Pinpoint the cell where the given text exists, returning its (X, Y) midpoint coordinate. 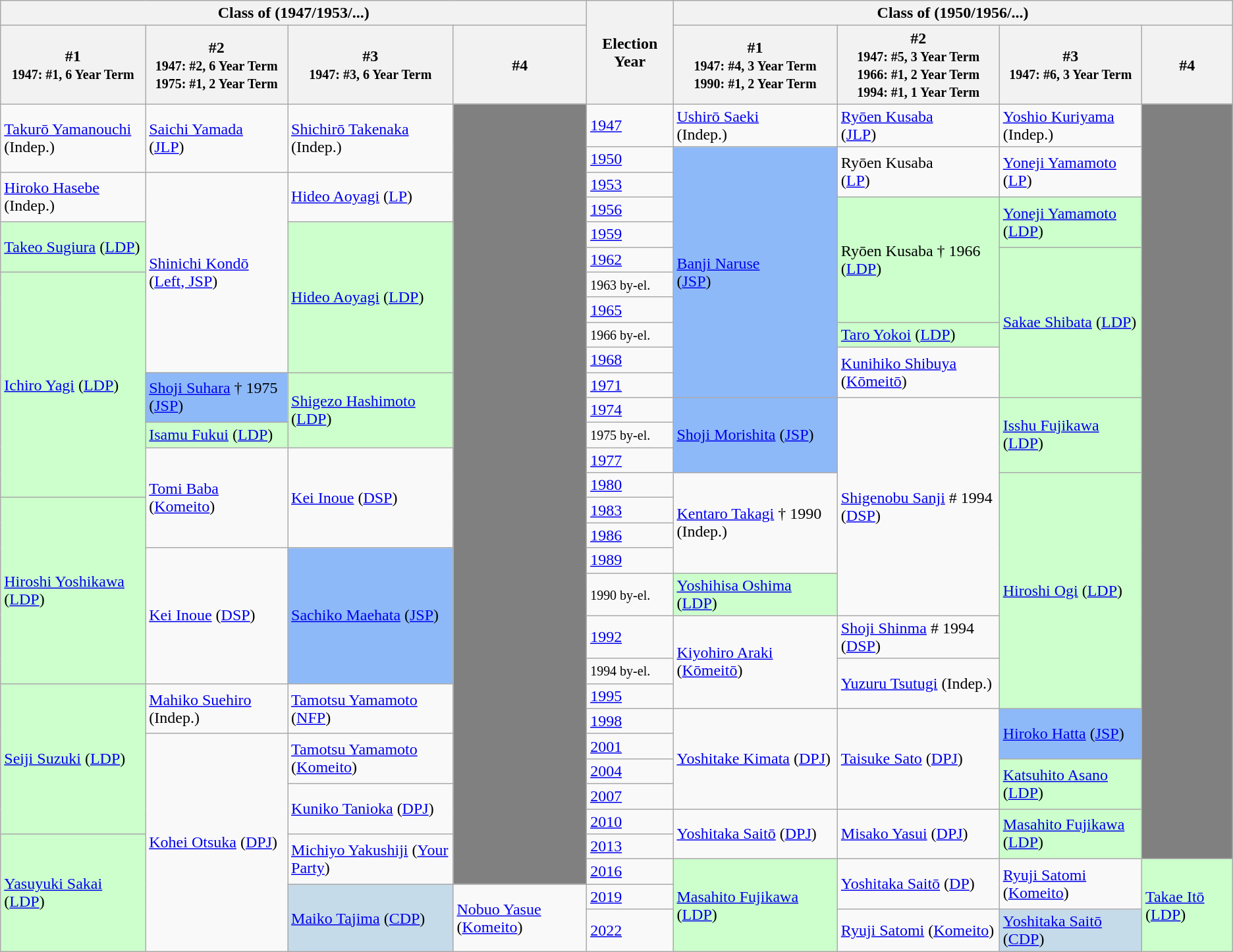
Tamotsu Yamamoto (NFP) (370, 708)
#21947: #5, 3 Year Term1966: #1, 2 Year Term1994: #1, 1 Year Term (918, 65)
#11947: #4, 3 Year Term1990: #1, 2 Year Term (755, 65)
Shoji Morishita (JSP) (755, 435)
2019 (630, 897)
1975 by-el. (630, 435)
1950 (630, 159)
2004 (630, 771)
#31947: #6, 3 Year Term (1070, 65)
1990 by-el. (630, 594)
Yoshio Kuriyama(Indep.) (1070, 125)
Shichirō Takenaka(Indep.) (370, 138)
1995 (630, 696)
2022 (630, 931)
2016 (630, 872)
Takae Itō (LDP) (1187, 906)
2013 (630, 847)
1989 (630, 560)
Hideo Aoyagi (LP) (370, 197)
Ryōen Kusaba † 1966(LDP) (918, 259)
Yasuyuki Sakai (LDP) (73, 893)
Shinichi Kondō(Left, JSP) (217, 272)
Takurō Yamanouchi(Indep.) (73, 138)
Ichiro Yagi (LDP) (73, 384)
1986 (630, 535)
1971 (630, 385)
Hideo Aoyagi (LDP) (370, 297)
Shigezo Hashimoto (LDP) (370, 410)
1974 (630, 410)
1959 (630, 234)
Shigenobu Sanji # 1994 (DSP) (918, 507)
Ryōen Kusaba(JLP) (918, 125)
Sachiko Maehata (JSP) (370, 616)
Kohei Otsuka (DPJ) (217, 843)
1956 (630, 209)
Hiroko Hatta (JSP) (1070, 733)
Election Year (630, 53)
Shoji Shinma # 1994 (DSP) (918, 637)
1994 by-el. (630, 671)
1968 (630, 359)
Yoshitaka Saitō (DPJ) (755, 833)
#11947: #1, 6 Year Term (73, 65)
1998 (630, 721)
1966 by-el. (630, 334)
Taro Yokoi (LDP) (918, 334)
Yoshitaka Saitō (CDP) (1070, 931)
#31947: #3, 6 Year Term (370, 65)
2001 (630, 746)
Misako Yasui (DPJ) (918, 833)
Isamu Fukui (LDP) (217, 435)
Nobuo Yasue (Komeito) (520, 918)
Yoshihisa Oshima (LDP) (755, 594)
Yoneji Yamamoto(LDP) (1070, 222)
Yuzuru Tsutugi (Indep.) (918, 683)
1977 (630, 460)
1983 (630, 510)
2010 (630, 821)
Kiyohiro Araki (Kōmeitō) (755, 662)
Ushirō Saeki(Indep.) (755, 125)
1947 (630, 125)
Mahiko Suehiro (Indep.) (217, 708)
Sakae Shibata (LDP) (1070, 322)
Kentaro Takagi † 1990 (Indep.) (755, 523)
1992 (630, 637)
#21947: #2, 6 Year Term1975: #1, 2 Year Term (217, 65)
Hiroko Hasebe (Indep.) (73, 197)
1965 (630, 309)
Class of (1950/1956/...) (952, 13)
1953 (630, 184)
Isshu Fujikawa (LDP) (1070, 435)
1980 (630, 485)
Hiroshi Ogi (LDP) (1070, 591)
Seiji Suzuki (LDP) (73, 758)
Banji Naruse(JSP) (755, 273)
Katsuhito Asano (LDP) (1070, 783)
Takeo Sugiura (LDP) (73, 247)
Yoneji Yamamoto(LP) (1070, 172)
Yoshitaka Saitō (DP) (918, 884)
Maiko Tajima (CDP) (370, 918)
Kunihiko Shibuya (Kōmeitō) (918, 372)
1963 by-el. (630, 284)
2007 (630, 796)
Yoshitake Kimata (DPJ) (755, 758)
Class of (1947/1953/...) (294, 13)
Saichi Yamada(JLP) (217, 138)
Hiroshi Yoshikawa (LDP) (73, 591)
Michiyo Yakushiji (Your Party) (370, 859)
Ryōen Kusaba(LP) (918, 172)
Tomi Baba (Komeito) (217, 498)
Taisuke Sato (DPJ) (918, 758)
Kuniko Tanioka (DPJ) (370, 808)
1962 (630, 259)
Tamotsu Yamamoto (Komeito) (370, 758)
Shoji Suhara † 1975 (JSP) (217, 398)
